Output the (X, Y) coordinate of the center of the cell containing the given text.  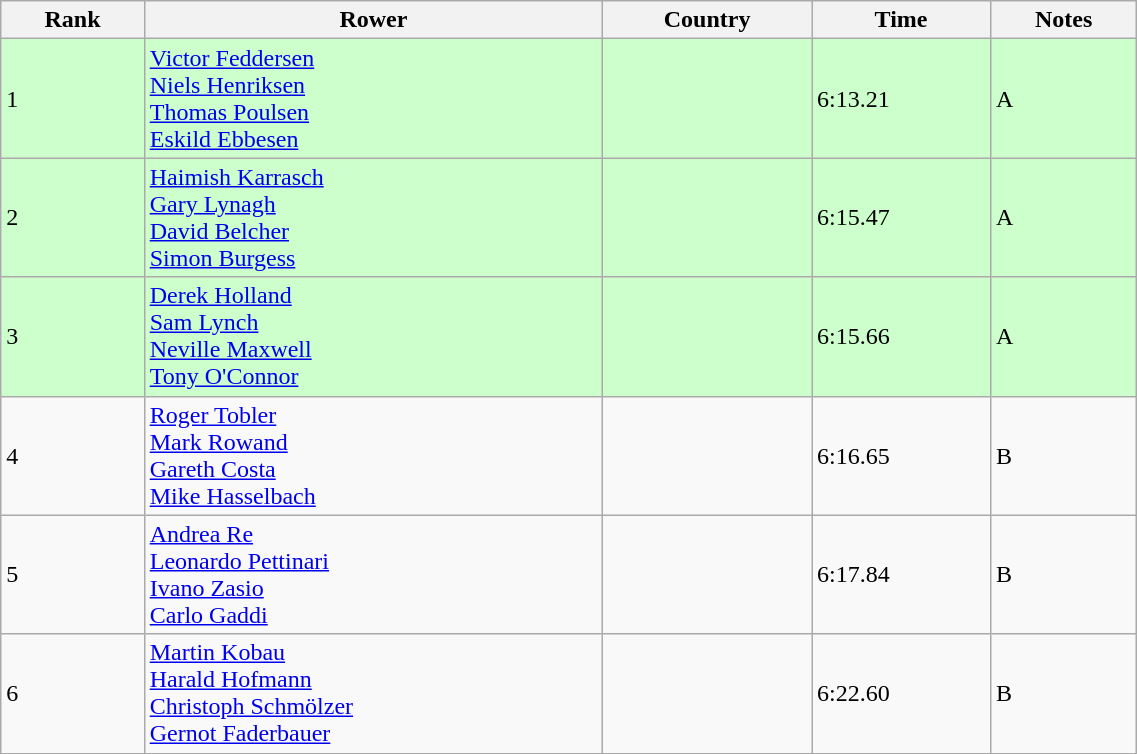
Time (902, 20)
6 (72, 694)
3 (72, 336)
6:13.21 (902, 98)
5 (72, 574)
Haimish KarraschGary LynaghDavid BelcherSimon Burgess (373, 218)
6:22.60 (902, 694)
2 (72, 218)
Derek HollandSam LynchNeville MaxwellTony O'Connor (373, 336)
Victor FeddersenNiels HenriksenThomas PoulsenEskild Ebbesen (373, 98)
1 (72, 98)
Rank (72, 20)
6:17.84 (902, 574)
6:15.47 (902, 218)
4 (72, 456)
Notes (1064, 20)
Roger ToblerMark RowandGareth CostaMike Hasselbach (373, 456)
6:16.65 (902, 456)
Andrea ReLeonardo PettinariIvano ZasioCarlo Gaddi (373, 574)
Martin KobauHarald HofmannChristoph SchmölzerGernot Faderbauer (373, 694)
Rower (373, 20)
Country (708, 20)
6:15.66 (902, 336)
